Pinpoint the cell where the given text exists, returning its [X, Y] midpoint coordinate. 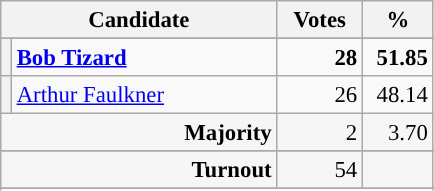
Arthur Faulkner [144, 95]
2 [320, 133]
3.70 [398, 133]
51.85 [398, 58]
48.14 [398, 95]
Majority [139, 133]
Votes [320, 20]
Turnout [139, 170]
26 [320, 95]
Candidate [139, 20]
28 [320, 58]
Bob Tizard [144, 58]
% [398, 20]
54 [320, 170]
